Detect which cell encompasses the target text, then output its [x, y] center coordinate. 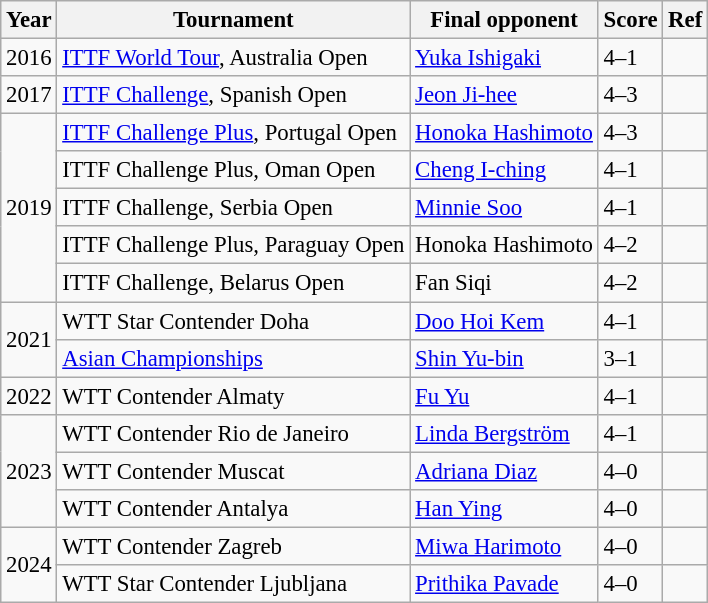
2017 [29, 95]
Fan Siqi [504, 283]
Year [29, 20]
Doo Hoi Kem [504, 321]
ITTF Challenge Plus, Portugal Open [234, 133]
WTT Contender Almaty [234, 396]
Tournament [234, 20]
WTT Contender Zagreb [234, 546]
ITTF Challenge, Serbia Open [234, 208]
ITTF Challenge, Belarus Open [234, 283]
3–1 [630, 358]
Yuka Ishigaki [504, 58]
WTT Star Contender Doha [234, 321]
WTT Star Contender Ljubljana [234, 584]
Final opponent [504, 20]
ITTF World Tour, Australia Open [234, 58]
Shin Yu-bin [504, 358]
2024 [29, 564]
ITTF Challenge, Spanish Open [234, 95]
WTT Contender Muscat [234, 471]
2022 [29, 396]
WTT Contender Rio de Janeiro [234, 433]
Fu Yu [504, 396]
Jeon Ji-hee [504, 95]
ITTF Challenge Plus, Paraguay Open [234, 245]
Cheng I-ching [504, 170]
WTT Contender Antalya [234, 509]
Ref [686, 20]
Han Ying [504, 509]
Adriana Diaz [504, 471]
Miwa Harimoto [504, 546]
ITTF Challenge Plus, Oman Open [234, 170]
2021 [29, 340]
Prithika Pavade [504, 584]
Asian Championships [234, 358]
2023 [29, 470]
2016 [29, 58]
Linda Bergström [504, 433]
Score [630, 20]
2019 [29, 208]
Minnie Soo [504, 208]
